Scan for the cell matching the given text and deliver its [X, Y] coordinate at center. 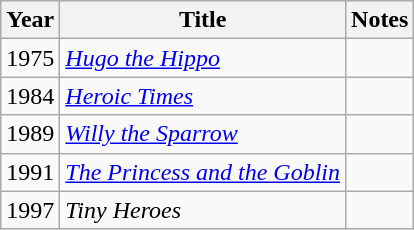
Title [203, 20]
Year [30, 20]
1989 [30, 134]
The Princess and the Goblin [203, 172]
1991 [30, 172]
Hugo the Hippo [203, 58]
1984 [30, 96]
Heroic Times [203, 96]
Notes [380, 20]
1975 [30, 58]
Willy the Sparrow [203, 134]
Tiny Heroes [203, 210]
1997 [30, 210]
